Pinpoint the cell where the given text exists, returning its [X, Y] midpoint coordinate. 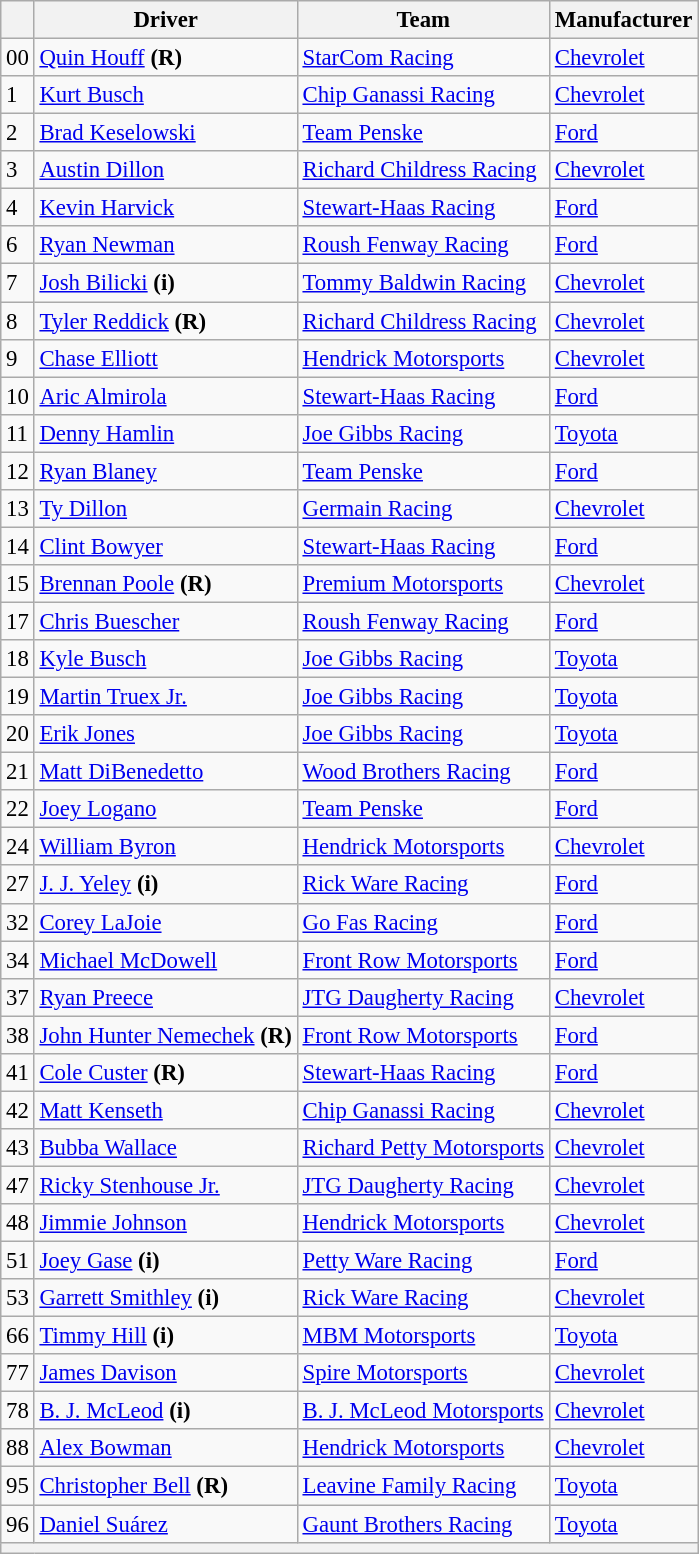
Chris Buescher [166, 621]
32 [18, 922]
Garrett Smithley (i) [166, 1298]
Erik Jones [166, 734]
Ryan Blaney [166, 471]
William Byron [166, 847]
Ty Dillon [166, 509]
J. J. Yeley (i) [166, 885]
B. J. McLeod Motorsports [423, 1411]
Denny Hamlin [166, 433]
Alex Bowman [166, 1449]
Matt Kenseth [166, 1110]
14 [18, 546]
22 [18, 809]
John Hunter Nemechek (R) [166, 1035]
7 [18, 283]
Christopher Bell (R) [166, 1486]
96 [18, 1524]
17 [18, 621]
43 [18, 1148]
Cole Custer (R) [166, 1073]
19 [18, 697]
Chase Elliott [166, 358]
Joey Gase (i) [166, 1261]
Michael McDowell [166, 960]
88 [18, 1449]
B. J. McLeod (i) [166, 1411]
11 [18, 433]
66 [18, 1336]
Tyler Reddick (R) [166, 321]
Kyle Busch [166, 659]
Quin Houff (R) [166, 58]
Brennan Poole (R) [166, 584]
37 [18, 997]
18 [18, 659]
Kevin Harvick [166, 208]
78 [18, 1411]
42 [18, 1110]
34 [18, 960]
Jimmie Johnson [166, 1223]
38 [18, 1035]
Ryan Preece [166, 997]
Ryan Newman [166, 245]
77 [18, 1373]
Joey Logano [166, 809]
Kurt Busch [166, 95]
MBM Motorsports [423, 1336]
Clint Bowyer [166, 546]
95 [18, 1486]
48 [18, 1223]
12 [18, 471]
Team [423, 20]
51 [18, 1261]
Aric Almirola [166, 396]
Driver [166, 20]
13 [18, 509]
15 [18, 584]
47 [18, 1185]
00 [18, 58]
27 [18, 885]
Spire Motorsports [423, 1373]
4 [18, 208]
Petty Ware Racing [423, 1261]
Josh Bilicki (i) [166, 283]
20 [18, 734]
Richard Petty Motorsports [423, 1148]
Timmy Hill (i) [166, 1336]
StarCom Racing [423, 58]
1 [18, 95]
Leavine Family Racing [423, 1486]
Gaunt Brothers Racing [423, 1524]
3 [18, 170]
Brad Keselowski [166, 133]
Premium Motorsports [423, 584]
Bubba Wallace [166, 1148]
Germain Racing [423, 509]
James Davison [166, 1373]
9 [18, 358]
Ricky Stenhouse Jr. [166, 1185]
Corey LaJoie [166, 922]
24 [18, 847]
10 [18, 396]
Manufacturer [623, 20]
8 [18, 321]
Austin Dillon [166, 170]
Go Fas Racing [423, 922]
Tommy Baldwin Racing [423, 283]
6 [18, 245]
21 [18, 772]
Wood Brothers Racing [423, 772]
Matt DiBenedetto [166, 772]
Martin Truex Jr. [166, 697]
2 [18, 133]
Daniel Suárez [166, 1524]
53 [18, 1298]
41 [18, 1073]
